Extract the (X, Y) coordinate from the center of the cell holding the provided text.  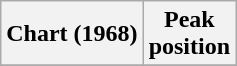
Peakposition (189, 34)
Chart (1968) (72, 34)
